Capture the cell that displays the provided text and extract its [x, y] central coordinate. 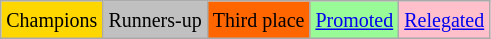
Runners-up [155, 20]
Third place [258, 20]
Champions [52, 20]
Relegated [444, 20]
Promoted [354, 20]
